Scan for the cell matching the given text and deliver its (x, y) coordinate at center. 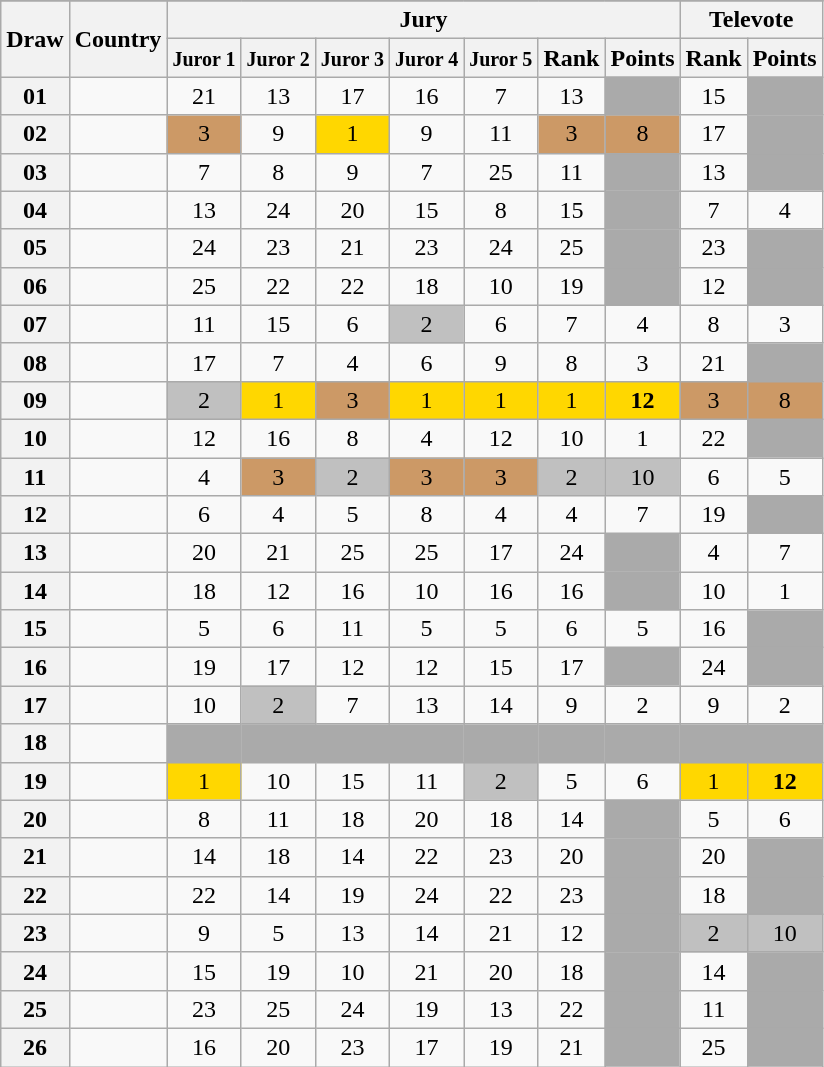
Juror 1 (204, 58)
03 (35, 172)
Juror 4 (426, 58)
Jury (424, 20)
02 (35, 134)
05 (35, 248)
Juror 5 (501, 58)
01 (35, 96)
26 (35, 1047)
08 (35, 362)
Juror 3 (352, 58)
06 (35, 286)
Draw (35, 39)
Televote (751, 20)
Country (118, 39)
Juror 2 (278, 58)
07 (35, 324)
04 (35, 210)
09 (35, 400)
